Return the [x, y] coordinate for the center point of the cell that contains the specified text.  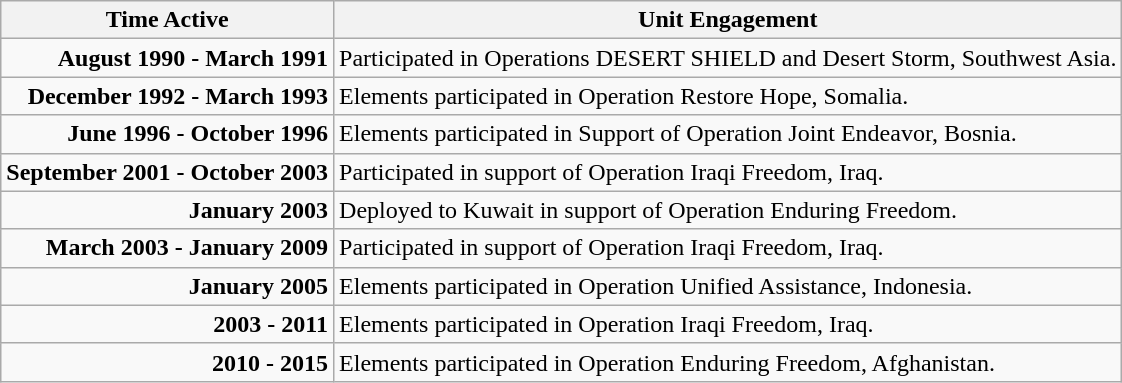
Elements participated in Operation Unified Assistance, Indonesia. [728, 286]
2003 - 2011 [168, 324]
August 1990 - March 1991 [168, 58]
Elements participated in Operation Iraqi Freedom, Iraq. [728, 324]
Elements participated in Support of Operation Joint Endeavor, Bosnia. [728, 134]
2010 - 2015 [168, 362]
September 2001 - October 2003 [168, 172]
Elements participated in Operation Restore Hope, Somalia. [728, 96]
June 1996 - October 1996 [168, 134]
Participated in Operations DESERT SHIELD and Desert Storm, Southwest Asia. [728, 58]
Deployed to Kuwait in support of Operation Enduring Freedom. [728, 210]
January 2003 [168, 210]
March 2003 - January 2009 [168, 248]
Elements participated in Operation Enduring Freedom, Afghanistan. [728, 362]
January 2005 [168, 286]
Time Active [168, 20]
Unit Engagement [728, 20]
December 1992 - March 1993 [168, 96]
